Extract the (X, Y) coordinate from the center of the cell holding the provided text.  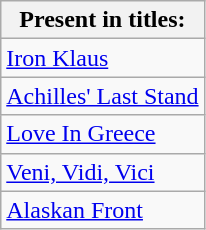
Achilles' Last Stand (102, 96)
Love In Greece (102, 134)
Iron Klaus (102, 58)
Present in titles: (102, 20)
Alaskan Front (102, 210)
Veni, Vidi, Vici (102, 172)
